Capture the cell that displays the provided text and extract its (x, y) central coordinate. 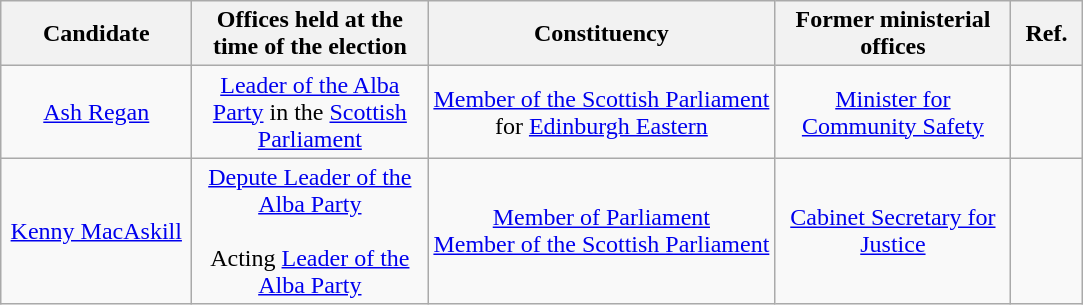
Leader of the Alba Party in the Scottish Parliament (310, 112)
Cabinet Secretary for Justice (893, 231)
Former ministerial offices (893, 34)
Minister for Community Safety (893, 112)
Member of the Scottish Parliament for Edinburgh Eastern (602, 112)
Kenny MacAskill (96, 231)
Candidate (96, 34)
Depute Leader of the Alba PartyActing Leader of the Alba Party (310, 231)
Offices held at the time of the election (310, 34)
Member of Parliament Member of the Scottish Parliament (602, 231)
Constituency (602, 34)
Ash Regan (96, 112)
Ref. (1046, 34)
